Return [X, Y] of the center of cell containing provided text 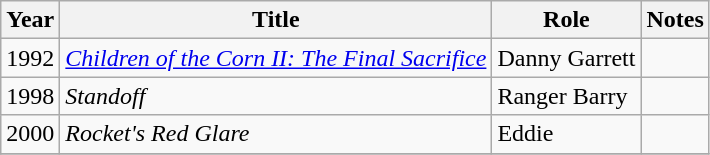
Notes [675, 20]
Ranger Barry [566, 96]
Title [276, 20]
Danny Garrett [566, 58]
Eddie [566, 134]
2000 [30, 134]
1998 [30, 96]
Standoff [276, 96]
Rocket's Red Glare [276, 134]
Role [566, 20]
Year [30, 20]
1992 [30, 58]
Children of the Corn II: The Final Sacrifice [276, 58]
